Return the (x, y) coordinate for the center point of the cell that contains the specified text.  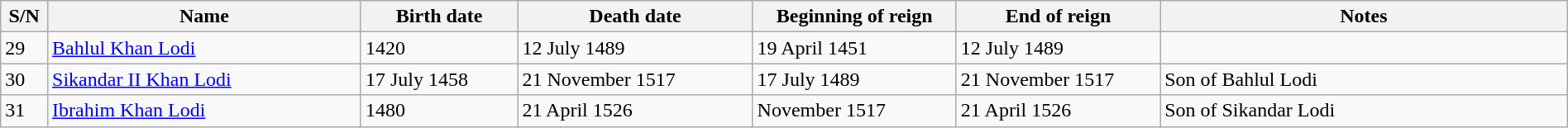
Sikandar II Khan Lodi (205, 79)
Son of Sikandar Lodi (1365, 111)
End of reign (1058, 17)
17 July 1489 (854, 79)
November 1517 (854, 111)
19 April 1451 (854, 48)
Death date (635, 17)
31 (25, 111)
29 (25, 48)
30 (25, 79)
Beginning of reign (854, 17)
S/N (25, 17)
Bahlul Khan Lodi (205, 48)
1420 (438, 48)
Notes (1365, 17)
Son of Bahlul Lodi (1365, 79)
17 July 1458 (438, 79)
Ibrahim Khan Lodi (205, 111)
Name (205, 17)
1480 (438, 111)
Birth date (438, 17)
